Scan for the cell matching the given text and deliver its (x, y) coordinate at center. 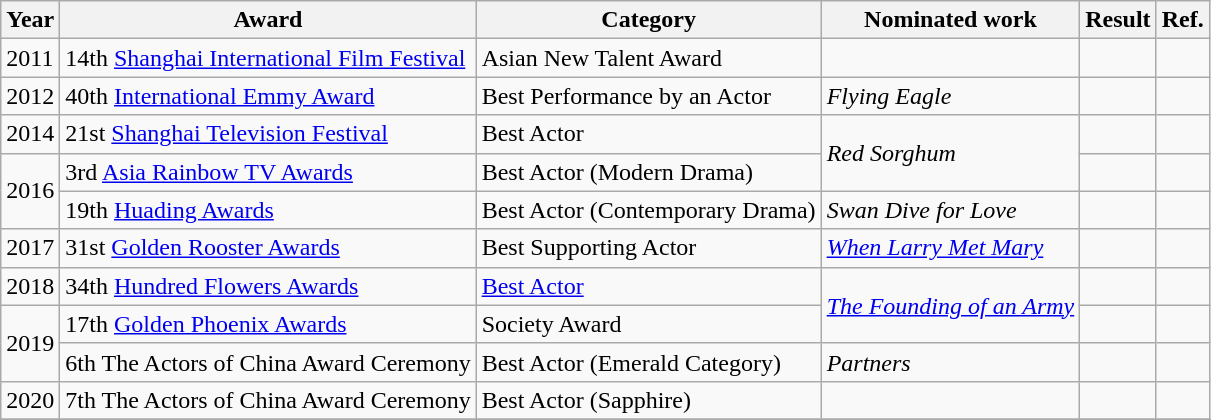
21st Shanghai Television Festival (268, 134)
Best Actor (Contemporary Drama) (648, 210)
2012 (30, 96)
Category (648, 20)
Best Actor (Modern Drama) (648, 172)
Flying Eagle (950, 96)
Best Supporting Actor (648, 248)
Best Actor (Emerald Category) (648, 362)
40th International Emmy Award (268, 96)
Best Performance by an Actor (648, 96)
Ref. (1182, 20)
Nominated work (950, 20)
14th Shanghai International Film Festival (268, 58)
2019 (30, 343)
2020 (30, 400)
7th The Actors of China Award Ceremony (268, 400)
19th Huading Awards (268, 210)
2014 (30, 134)
Award (268, 20)
2018 (30, 286)
Asian New Talent Award (648, 58)
Society Award (648, 324)
Swan Dive for Love (950, 210)
When Larry Met Mary (950, 248)
17th Golden Phoenix Awards (268, 324)
2011 (30, 58)
6th The Actors of China Award Ceremony (268, 362)
Best Actor (Sapphire) (648, 400)
3rd Asia Rainbow TV Awards (268, 172)
Result (1118, 20)
Year (30, 20)
2017 (30, 248)
The Founding of an Army (950, 305)
Red Sorghum (950, 153)
Partners (950, 362)
34th Hundred Flowers Awards (268, 286)
31st Golden Rooster Awards (268, 248)
2016 (30, 191)
